Return the (X, Y) coordinate for the center point of the cell that contains the specified text.  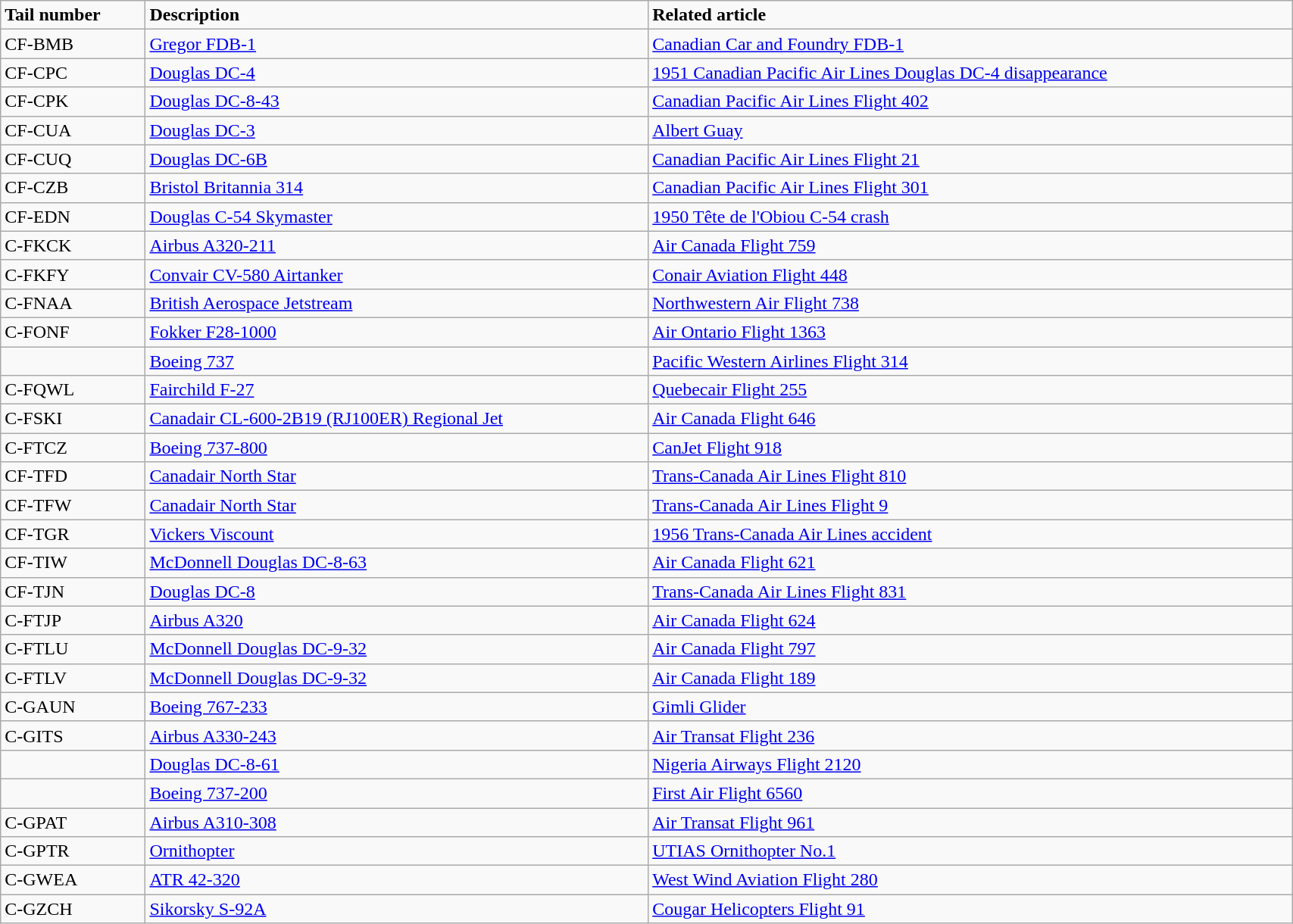
CF-CUQ (73, 159)
CF-EDN (73, 217)
C-FKFY (73, 274)
Gregor FDB-1 (397, 44)
C-FTLV (73, 678)
Air Canada Flight 624 (970, 620)
Douglas DC-8 (397, 592)
1950 Tête de l'Obiou C-54 crash (970, 217)
Quebecair Flight 255 (970, 390)
Airbus A330-243 (397, 735)
CF-TFW (73, 505)
Douglas C-54 Skymaster (397, 217)
McDonnell Douglas DC-8-63 (397, 563)
C-GPTR (73, 851)
Nigeria Airways Flight 2120 (970, 764)
Canadian Pacific Air Lines Flight 21 (970, 159)
Vickers Viscount (397, 534)
CF-CPC (73, 73)
1951 Canadian Pacific Air Lines Douglas DC-4 disappearance (970, 73)
Canadian Pacific Air Lines Flight 402 (970, 101)
Trans-Canada Air Lines Flight 810 (970, 476)
Airbus A310-308 (397, 822)
First Air Flight 6560 (970, 793)
CF-TJN (73, 592)
Boeing 737-200 (397, 793)
Gimli Glider (970, 707)
CF-TIW (73, 563)
C-FQWL (73, 390)
Air Canada Flight 189 (970, 678)
CanJet Flight 918 (970, 448)
CF-CZB (73, 188)
Douglas DC-8-43 (397, 101)
Air Canada Flight 759 (970, 245)
C-FSKI (73, 419)
CF-BMB (73, 44)
Description (397, 15)
Fokker F28-1000 (397, 332)
ATR 42-320 (397, 880)
Northwestern Air Flight 738 (970, 303)
Douglas DC-4 (397, 73)
Ornithopter (397, 851)
C-FNAA (73, 303)
1956 Trans-Canada Air Lines accident (970, 534)
C-GITS (73, 735)
Trans-Canada Air Lines Flight 9 (970, 505)
Douglas DC-3 (397, 130)
Air Canada Flight 797 (970, 649)
Convair CV-580 Airtanker (397, 274)
CF-TFD (73, 476)
C-FTCZ (73, 448)
Douglas DC-8-61 (397, 764)
Fairchild F-27 (397, 390)
Sikorsky S-92A (397, 909)
Air Ontario Flight 1363 (970, 332)
Conair Aviation Flight 448 (970, 274)
Air Transat Flight 236 (970, 735)
Bristol Britannia 314 (397, 188)
Albert Guay (970, 130)
CF-CPK (73, 101)
West Wind Aviation Flight 280 (970, 880)
Tail number (73, 15)
Airbus A320-211 (397, 245)
C-FONF (73, 332)
Air Canada Flight 646 (970, 419)
Pacific Western Airlines Flight 314 (970, 361)
Air Canada Flight 621 (970, 563)
C-FTLU (73, 649)
British Aerospace Jetstream (397, 303)
Cougar Helicopters Flight 91 (970, 909)
Boeing 767-233 (397, 707)
Related article (970, 15)
Douglas DC-6B (397, 159)
Air Transat Flight 961 (970, 822)
Canadian Car and Foundry FDB-1 (970, 44)
UTIAS Ornithopter No.1 (970, 851)
Trans-Canada Air Lines Flight 831 (970, 592)
Canadair CL-600-2B19 (RJ100ER) Regional Jet (397, 419)
C-GPAT (73, 822)
CF-TGR (73, 534)
C-GAUN (73, 707)
Canadian Pacific Air Lines Flight 301 (970, 188)
Boeing 737-800 (397, 448)
C-GZCH (73, 909)
CF-CUA (73, 130)
C-FKCK (73, 245)
Airbus A320 (397, 620)
Boeing 737 (397, 361)
C-GWEA (73, 880)
C-FTJP (73, 620)
